For the text-containing cell, return its midpoint in (x, y) coordinate format. 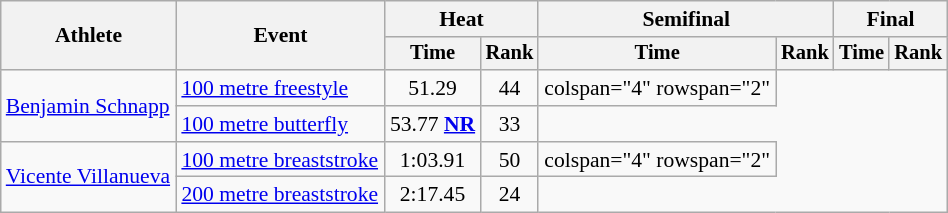
33 (509, 124)
50 (509, 160)
24 (509, 195)
100 metre breaststroke (280, 160)
100 metre freestyle (280, 88)
Final (890, 19)
200 metre breaststroke (280, 195)
Heat (462, 19)
Benjamin Schnapp (89, 106)
Athlete (89, 36)
44 (509, 88)
2:17.45 (433, 195)
1:03.91 (433, 160)
Semifinal (686, 19)
51.29 (433, 88)
Event (280, 36)
Vicente Villanueva (89, 178)
53.77 NR (433, 124)
100 metre butterfly (280, 124)
